Detect which cell encompasses the target text, then output its [X, Y] center coordinate. 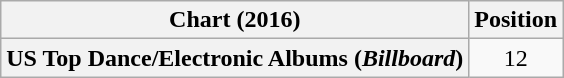
12 [516, 58]
US Top Dance/Electronic Albums (Billboard) [235, 58]
Position [516, 20]
Chart (2016) [235, 20]
